Pinpoint the cell where the given text exists, returning its (X, Y) midpoint coordinate. 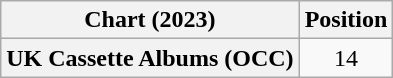
Position (346, 20)
Chart (2023) (150, 20)
UK Cassette Albums (OCC) (150, 58)
14 (346, 58)
